Determine the [x, y] coordinate at the center of the cell enclosing the given text.  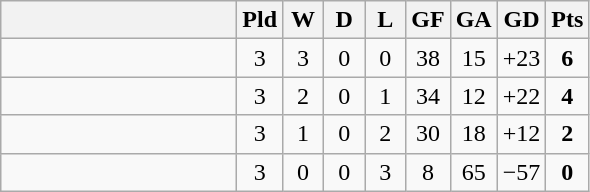
Pld [260, 20]
L [386, 20]
6 [568, 58]
GA [474, 20]
12 [474, 96]
18 [474, 134]
34 [428, 96]
GF [428, 20]
W [304, 20]
+23 [522, 58]
15 [474, 58]
−57 [522, 172]
+22 [522, 96]
Pts [568, 20]
65 [474, 172]
D [344, 20]
+12 [522, 134]
4 [568, 96]
30 [428, 134]
38 [428, 58]
GD [522, 20]
8 [428, 172]
